Scan for the cell matching the given text and deliver its [X, Y] coordinate at center. 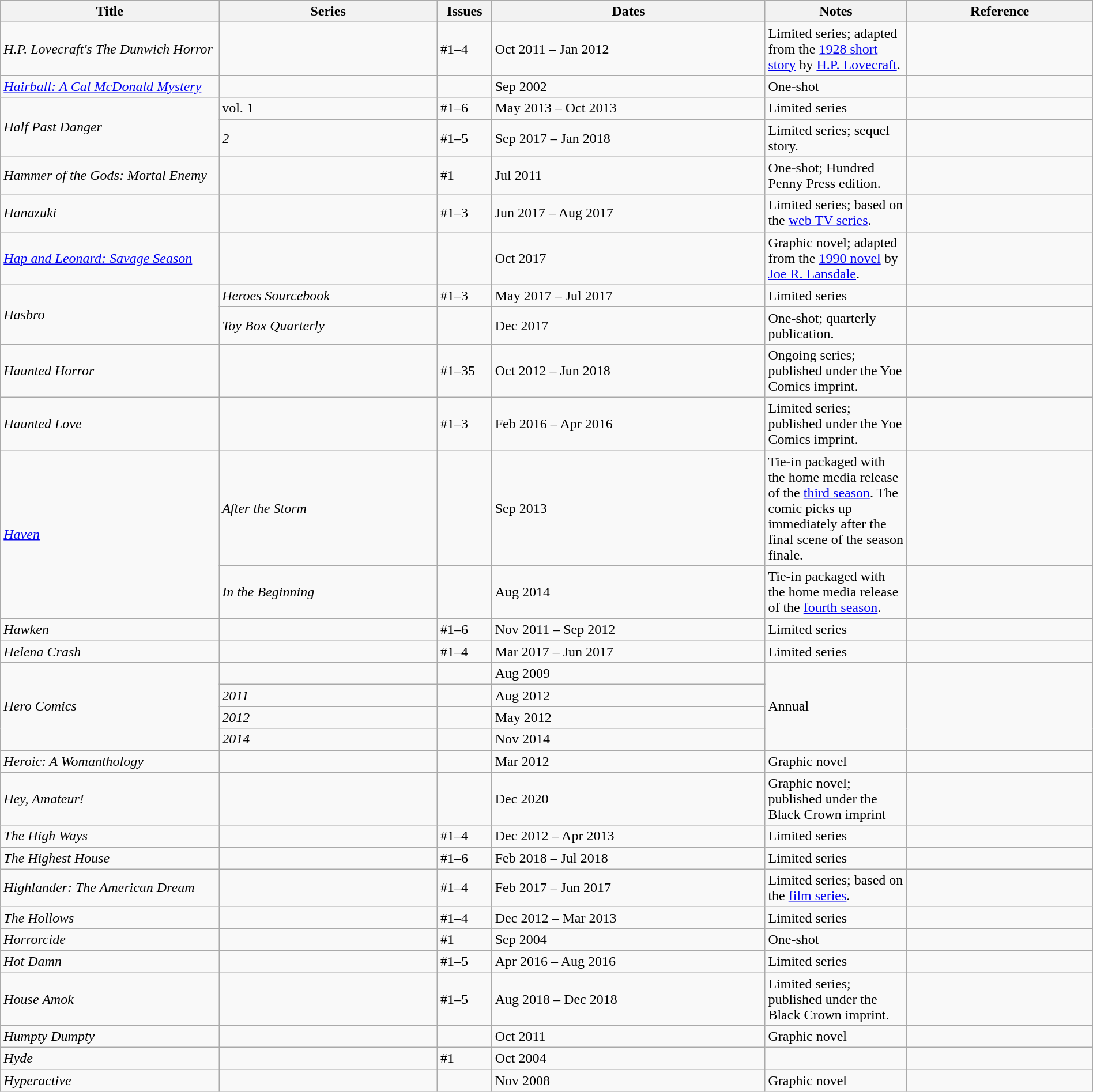
Limited series; sequel story. [836, 138]
Dec 2020 [628, 799]
Hyde [110, 1059]
Series [329, 12]
Oct 2012 – Jun 2018 [628, 371]
Sep 2004 [628, 939]
Limited series; published under the Black Crown imprint. [836, 999]
Feb 2018 – Jul 2018 [628, 858]
Highlander: The American Dream [110, 887]
One-shot; Hundred Penny Press edition. [836, 175]
Dec 2017 [628, 325]
Jul 2011 [628, 175]
Aug 2009 [628, 674]
Mar 2012 [628, 761]
Notes [836, 12]
Issues [465, 12]
Hairball: A Cal McDonald Mystery [110, 86]
Limited series; based on the film series. [836, 887]
Nov 2008 [628, 1080]
2 [329, 138]
Nov 2014 [628, 739]
Hasbro [110, 315]
H.P. Lovecraft's The Dunwich Horror [110, 49]
Mar 2017 – Jun 2017 [628, 652]
Limited series; published under the Yoe Comics imprint. [836, 424]
Jun 2017 – Aug 2017 [628, 213]
Ongoing series; published under the Yoe Comics imprint. [836, 371]
Hawken [110, 630]
Dates [628, 12]
vol. 1 [329, 108]
Nov 2011 – Sep 2012 [628, 630]
Hanazuki [110, 213]
Horrorcide [110, 939]
2012 [329, 717]
Haven [110, 535]
Haunted Horror [110, 371]
The High Ways [110, 836]
Half Past Danger [110, 127]
Sep 2013 [628, 508]
Helena Crash [110, 652]
Aug 2018 – Dec 2018 [628, 999]
Hammer of the Gods: Mortal Enemy [110, 175]
May 2013 – Oct 2013 [628, 108]
Graphic novel; adapted from the 1990 novel by Joe R. Lansdale. [836, 258]
Humpty Dumpty [110, 1037]
2014 [329, 739]
Limited series; adapted from the 1928 short story by H.P. Lovecraft. [836, 49]
Limited series; based on the web TV series. [836, 213]
Heroic: A Womanthology [110, 761]
Oct 2004 [628, 1059]
Title [110, 12]
Oct 2011 [628, 1037]
In the Beginning [329, 592]
Dec 2012 – Mar 2013 [628, 917]
Sep 2002 [628, 86]
House Amok [110, 999]
Feb 2016 – Apr 2016 [628, 424]
Tie-in packaged with the home media release of the fourth season. [836, 592]
Toy Box Quarterly [329, 325]
Annual [836, 706]
Heroes Sourcebook [329, 296]
Reference [1000, 12]
Oct 2017 [628, 258]
Hero Comics [110, 706]
Haunted Love [110, 424]
Sep 2017 – Jan 2018 [628, 138]
After the Storm [329, 508]
Aug 2014 [628, 592]
May 2012 [628, 717]
2011 [329, 696]
May 2017 – Jul 2017 [628, 296]
Apr 2016 – Aug 2016 [628, 961]
Feb 2017 – Jun 2017 [628, 887]
The Hollows [110, 917]
Aug 2012 [628, 696]
One-shot; quarterly publication. [836, 325]
Hey, Amateur! [110, 799]
Dec 2012 – Apr 2013 [628, 836]
Tie-in packaged with the home media release of the third season. The comic picks up immediately after the final scene of the season finale. [836, 508]
Hap and Leonard: Savage Season [110, 258]
Hyperactive [110, 1080]
The Highest House [110, 858]
Oct 2011 – Jan 2012 [628, 49]
Hot Damn [110, 961]
#1–35 [465, 371]
Graphic novel; published under the Black Crown imprint [836, 799]
